From the cell containing the given text, extract its center point as (x, y) coordinate. 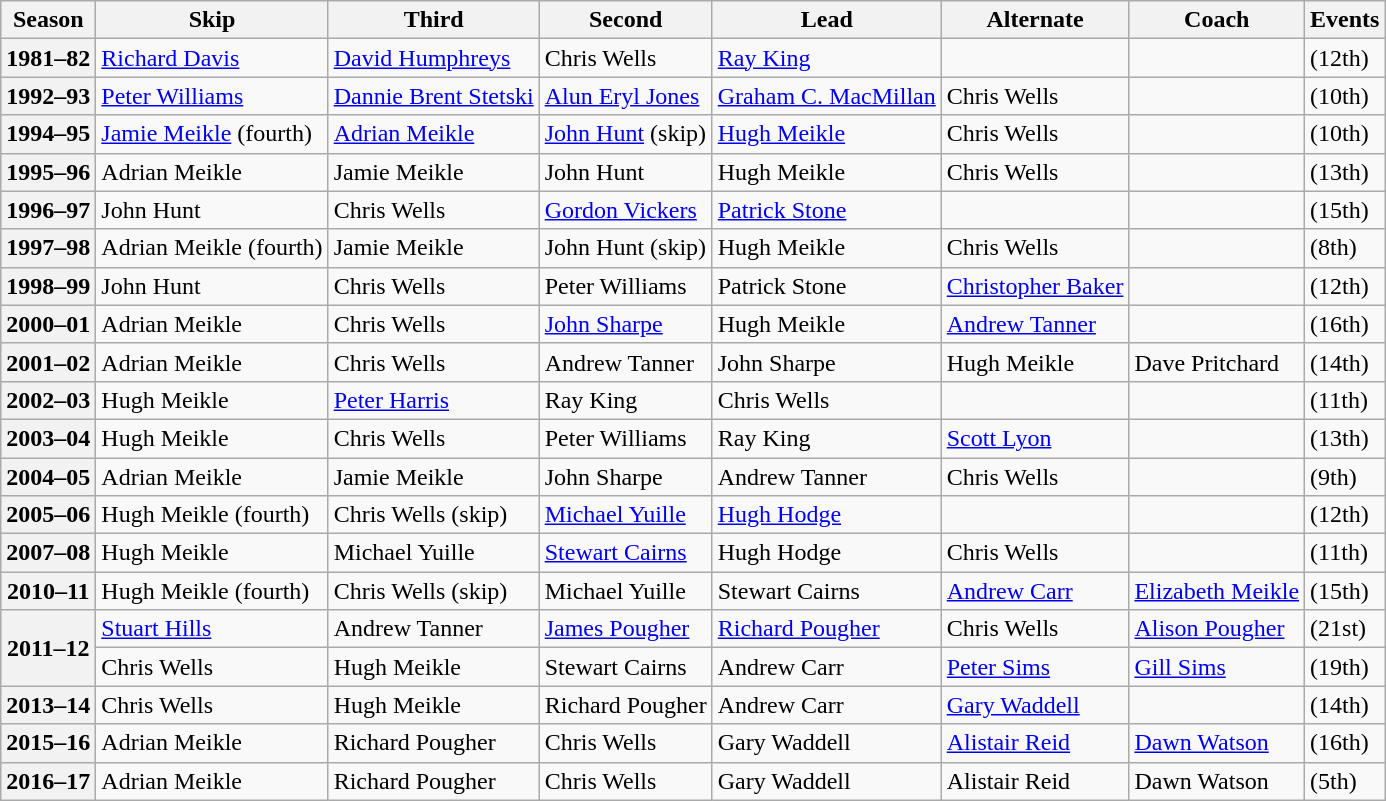
Scott Lyon (1035, 438)
(5th) (1345, 781)
2010–11 (48, 591)
2001–02 (48, 362)
Events (1345, 20)
Gordon Vickers (626, 210)
1981–82 (48, 58)
Second (626, 20)
Season (48, 20)
Richard Davis (212, 58)
2015–16 (48, 743)
David Humphreys (434, 58)
Alison Pougher (1217, 629)
2007–08 (48, 553)
1997–98 (48, 248)
2003–04 (48, 438)
(21st) (1345, 629)
Third (434, 20)
1994–95 (48, 134)
Coach (1217, 20)
2016–17 (48, 781)
Elizabeth Meikle (1217, 591)
2000–01 (48, 324)
James Pougher (626, 629)
Skip (212, 20)
2005–06 (48, 515)
2011–12 (48, 648)
Stuart Hills (212, 629)
Lead (826, 20)
2013–14 (48, 705)
Gill Sims (1217, 667)
2002–03 (48, 400)
(19th) (1345, 667)
1995–96 (48, 172)
(8th) (1345, 248)
1996–97 (48, 210)
Alun Eryl Jones (626, 96)
Jamie Meikle (fourth) (212, 134)
Alternate (1035, 20)
Peter Harris (434, 400)
Dave Pritchard (1217, 362)
Dannie Brent Stetski (434, 96)
Peter Sims (1035, 667)
Christopher Baker (1035, 286)
Adrian Meikle (fourth) (212, 248)
(9th) (1345, 477)
1992–93 (48, 96)
2004–05 (48, 477)
1998–99 (48, 286)
Graham C. MacMillan (826, 96)
